Capture the cell that displays the provided text and extract its (X, Y) central coordinate. 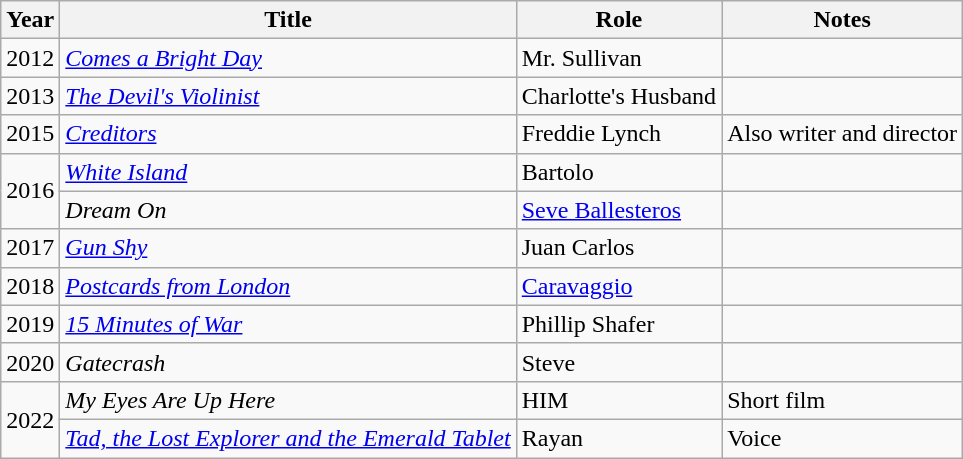
2016 (30, 191)
HIM (618, 400)
2013 (30, 96)
Dream On (288, 210)
2012 (30, 58)
Mr. Sullivan (618, 58)
Title (288, 20)
2015 (30, 134)
Seve Ballesteros (618, 210)
Notes (842, 20)
My Eyes Are Up Here (288, 400)
The Devil's Violinist (288, 96)
2022 (30, 419)
Voice (842, 438)
Year (30, 20)
Gun Shy (288, 248)
Phillip Shafer (618, 324)
Caravaggio (618, 286)
White Island (288, 172)
Steve (618, 362)
15 Minutes of War (288, 324)
Also writer and director (842, 134)
2017 (30, 248)
Freddie Lynch (618, 134)
Charlotte's Husband (618, 96)
Role (618, 20)
2020 (30, 362)
Comes a Bright Day (288, 58)
Tad, the Lost Explorer and the Emerald Tablet (288, 438)
Postcards from London (288, 286)
Bartolo (618, 172)
Juan Carlos (618, 248)
Gatecrash (288, 362)
Rayan (618, 438)
2019 (30, 324)
Short film (842, 400)
Creditors (288, 134)
2018 (30, 286)
